Search for the cell housing the specified text and yield its (X, Y) center coordinate. 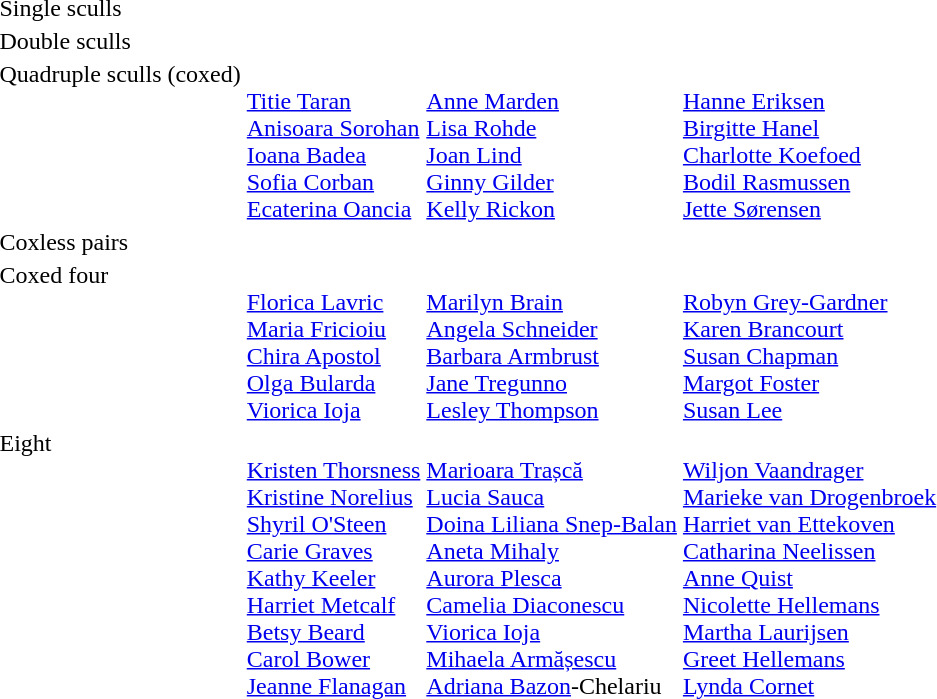
Hanne EriksenBirgitte HanelCharlotte KoefoedBodil RasmussenJette Sørensen (809, 142)
Robyn Grey-GardnerKaren BrancourtSusan ChapmanMargot FosterSusan Lee (809, 342)
Florica LavricMaria FricioiuChira ApostolOlga BulardaViorica Ioja (334, 342)
Titie TaranAnisoara SorohanIoana BadeaSofia CorbanEcaterina Oancia (334, 142)
Marilyn BrainAngela SchneiderBarbara ArmbrustJane TregunnoLesley Thompson (552, 342)
Anne MardenLisa RohdeJoan LindGinny GilderKelly Rickon (552, 142)
